Search for the cell housing the specified text and yield its (x, y) center coordinate. 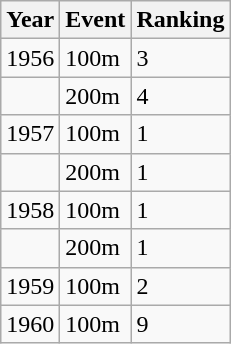
3 (180, 58)
Year (30, 20)
1957 (30, 134)
4 (180, 96)
Ranking (180, 20)
1956 (30, 58)
2 (180, 286)
Event (96, 20)
1959 (30, 286)
1960 (30, 324)
1958 (30, 210)
9 (180, 324)
